Scan for the cell matching the given text and deliver its (x, y) coordinate at center. 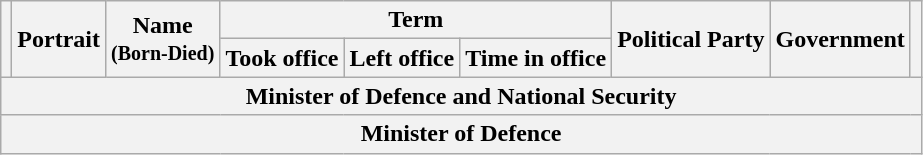
Left office (402, 58)
Time in office (536, 58)
Portrait (59, 39)
Minister of Defence (462, 134)
Political Party (691, 39)
Minister of Defence and National Security (462, 96)
Took office (282, 58)
Term (416, 20)
Government (840, 39)
Name(Born-Died) (162, 39)
